Return the (X, Y) coordinate for the center point of the cell that contains the specified text.  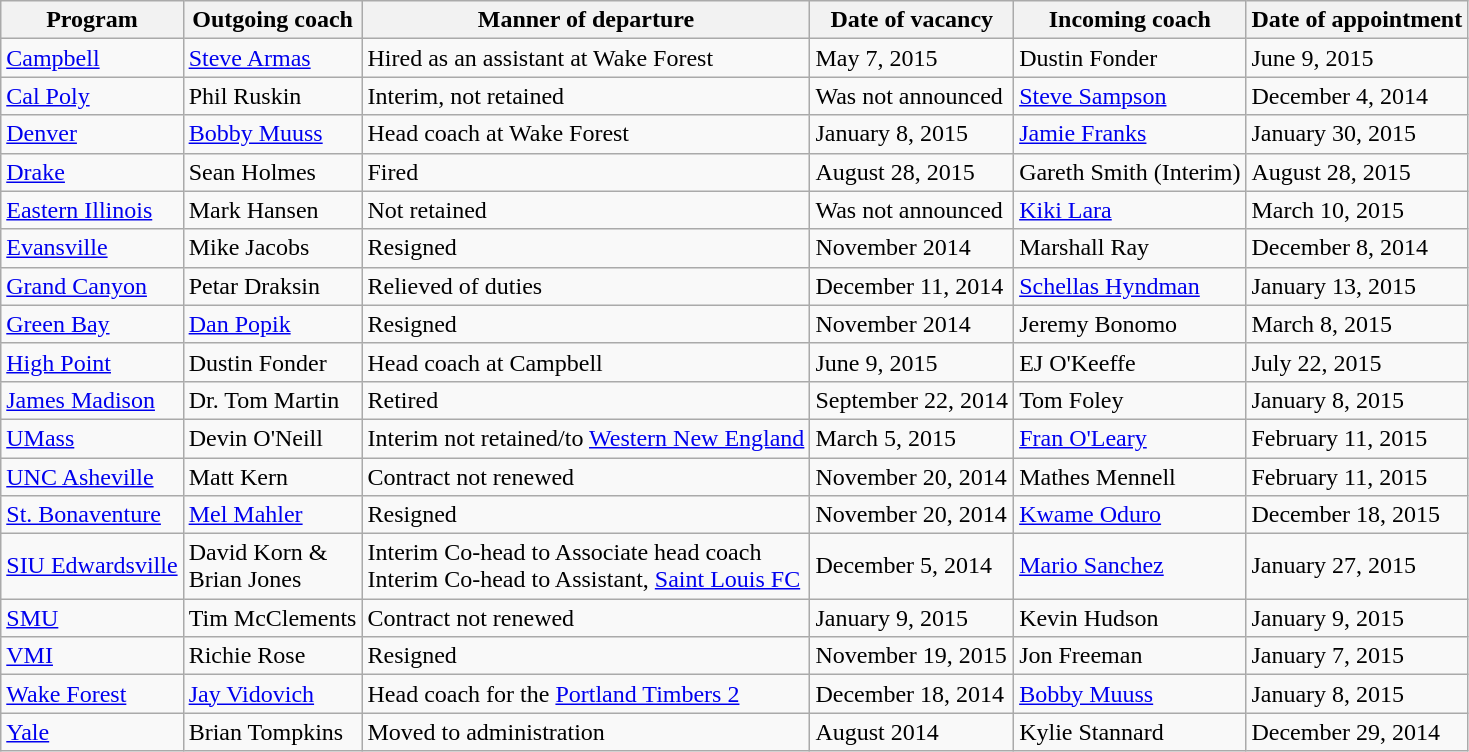
January 7, 2015 (1357, 656)
Dr. Tom Martin (272, 400)
Date of appointment (1357, 20)
Manner of departure (586, 20)
Head coach at Wake Forest (586, 134)
Tim McClements (272, 618)
Interim not retained/to Western New England (586, 438)
SIU Edwardsville (92, 566)
Jon Freeman (1130, 656)
August 2014 (912, 732)
Jamie Franks (1130, 134)
Wake Forest (92, 694)
Hired as an assistant at Wake Forest (586, 58)
Sean Holmes (272, 172)
Yale (92, 732)
December 11, 2014 (912, 286)
March 8, 2015 (1357, 324)
Interim, not retained (586, 96)
Program (92, 20)
SMU (92, 618)
Campbell (92, 58)
Kevin Hudson (1130, 618)
Kwame Oduro (1130, 515)
Drake (92, 172)
Outgoing coach (272, 20)
December 18, 2015 (1357, 515)
Green Bay (92, 324)
Not retained (586, 210)
Fired (586, 172)
Kiki Lara (1130, 210)
David Korn & Brian Jones (272, 566)
Steve Sampson (1130, 96)
November 19, 2015 (912, 656)
December 8, 2014 (1357, 248)
Schellas Hyndman (1130, 286)
Cal Poly (92, 96)
High Point (92, 362)
Incoming coach (1130, 20)
Mark Hansen (272, 210)
September 22, 2014 (912, 400)
Richie Rose (272, 656)
Fran O'Leary (1130, 438)
Date of vacancy (912, 20)
St. Bonaventure (92, 515)
December 29, 2014 (1357, 732)
Mike Jacobs (272, 248)
Mario Sanchez (1130, 566)
Petar Draksin (272, 286)
Head coach for the Portland Timbers 2 (586, 694)
Devin O'Neill (272, 438)
Interim Co-head to Associate head coachInterim Co-head to Assistant, Saint Louis FC (586, 566)
March 5, 2015 (912, 438)
Grand Canyon (92, 286)
Kylie Stannard (1130, 732)
Eastern Illinois (92, 210)
July 22, 2015 (1357, 362)
VMI (92, 656)
Gareth Smith (Interim) (1130, 172)
Steve Armas (272, 58)
January 30, 2015 (1357, 134)
Retired (586, 400)
Evansville (92, 248)
UNC Asheville (92, 477)
Relieved of duties (586, 286)
Moved to administration (586, 732)
Jeremy Bonomo (1130, 324)
Brian Tompkins (272, 732)
Marshall Ray (1130, 248)
EJ O'Keeffe (1130, 362)
James Madison (92, 400)
Mel Mahler (272, 515)
May 7, 2015 (912, 58)
Phil Ruskin (272, 96)
Denver (92, 134)
Head coach at Campbell (586, 362)
Dan Popik (272, 324)
March 10, 2015 (1357, 210)
December 4, 2014 (1357, 96)
January 27, 2015 (1357, 566)
Matt Kern (272, 477)
December 18, 2014 (912, 694)
Tom Foley (1130, 400)
UMass (92, 438)
Jay Vidovich (272, 694)
December 5, 2014 (912, 566)
Mathes Mennell (1130, 477)
January 13, 2015 (1357, 286)
